Capture the cell that displays the provided text and extract its [X, Y] central coordinate. 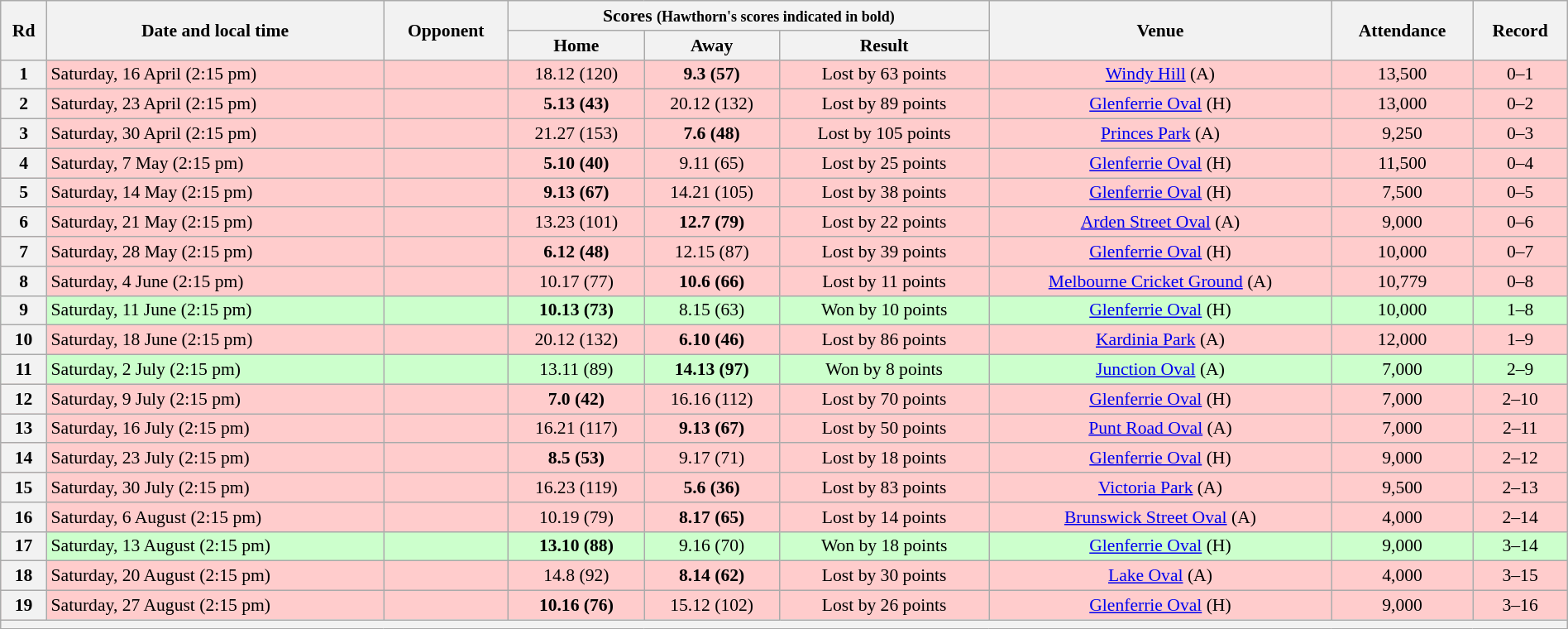
9,500 [1403, 487]
Arden Street Oval (A) [1160, 223]
Saturday, 16 April (2:15 pm) [215, 74]
2–12 [1520, 459]
Saturday, 30 July (2:15 pm) [215, 487]
10.17 (77) [576, 281]
0–3 [1520, 134]
Won by 10 points [883, 310]
Princes Park (A) [1160, 134]
Scores (Hawthorn's scores indicated in bold) [749, 16]
16.21 (117) [576, 429]
Lost by 63 points [883, 74]
14 [24, 459]
11,500 [1403, 163]
11 [24, 370]
Opponent [447, 30]
Lost by 70 points [883, 399]
Lost by 38 points [883, 193]
Lost by 83 points [883, 487]
13.11 (89) [576, 370]
9.17 (71) [712, 459]
1 [24, 74]
8.15 (63) [712, 310]
Saturday, 7 May (2:15 pm) [215, 163]
0–5 [1520, 193]
6.10 (46) [712, 340]
Record [1520, 30]
6.12 (48) [576, 252]
Result [883, 46]
10.16 (76) [576, 606]
Melbourne Cricket Ground (A) [1160, 281]
18 [24, 576]
Punt Road Oval (A) [1160, 429]
6 [24, 223]
Lake Oval (A) [1160, 576]
12.15 (87) [712, 252]
13.10 (88) [576, 546]
15.12 (102) [712, 606]
Saturday, 30 April (2:15 pm) [215, 134]
Rd [24, 30]
Victoria Park (A) [1160, 487]
Home [576, 46]
0–1 [1520, 74]
5.13 (43) [576, 104]
Lost by 11 points [883, 281]
1–9 [1520, 340]
19 [24, 606]
1–8 [1520, 310]
3–14 [1520, 546]
10.6 (66) [712, 281]
9 [24, 310]
17 [24, 546]
2–11 [1520, 429]
3–16 [1520, 606]
Saturday, 6 August (2:15 pm) [215, 517]
Saturday, 21 May (2:15 pm) [215, 223]
Saturday, 14 May (2:15 pm) [215, 193]
Attendance [1403, 30]
4 [24, 163]
0–7 [1520, 252]
Saturday, 2 July (2:15 pm) [215, 370]
Lost by 105 points [883, 134]
Lost by 14 points [883, 517]
13,000 [1403, 104]
Saturday, 13 August (2:15 pm) [215, 546]
14.21 (105) [712, 193]
Saturday, 16 July (2:15 pm) [215, 429]
10 [24, 340]
13,500 [1403, 74]
Saturday, 23 April (2:15 pm) [215, 104]
3 [24, 134]
13.23 (101) [576, 223]
7.6 (48) [712, 134]
13 [24, 429]
12 [24, 399]
Lost by 39 points [883, 252]
3–15 [1520, 576]
Lost by 89 points [883, 104]
18.12 (120) [576, 74]
14.8 (92) [576, 576]
Saturday, 28 May (2:15 pm) [215, 252]
2–13 [1520, 487]
7,500 [1403, 193]
Away [712, 46]
Saturday, 20 August (2:15 pm) [215, 576]
10,779 [1403, 281]
16.23 (119) [576, 487]
8.5 (53) [576, 459]
9.3 (57) [712, 74]
14.13 (97) [712, 370]
Saturday, 9 July (2:15 pm) [215, 399]
5.10 (40) [576, 163]
Won by 8 points [883, 370]
2–14 [1520, 517]
8.17 (65) [712, 517]
9.11 (65) [712, 163]
Saturday, 18 June (2:15 pm) [215, 340]
Brunswick Street Oval (A) [1160, 517]
Venue [1160, 30]
Saturday, 27 August (2:15 pm) [215, 606]
Saturday, 23 July (2:15 pm) [215, 459]
2 [24, 104]
Saturday, 11 June (2:15 pm) [215, 310]
8.14 (62) [712, 576]
0–4 [1520, 163]
Lost by 86 points [883, 340]
15 [24, 487]
0–2 [1520, 104]
Lost by 50 points [883, 429]
2–10 [1520, 399]
16.16 (112) [712, 399]
10.13 (73) [576, 310]
Date and local time [215, 30]
0–6 [1520, 223]
7.0 (42) [576, 399]
7 [24, 252]
12.7 (79) [712, 223]
Windy Hill (A) [1160, 74]
Lost by 25 points [883, 163]
Won by 18 points [883, 546]
16 [24, 517]
21.27 (153) [576, 134]
5 [24, 193]
8 [24, 281]
Lost by 26 points [883, 606]
Lost by 22 points [883, 223]
Kardinia Park (A) [1160, 340]
2–9 [1520, 370]
10.19 (79) [576, 517]
Saturday, 4 June (2:15 pm) [215, 281]
9.16 (70) [712, 546]
5.6 (36) [712, 487]
9,250 [1403, 134]
12,000 [1403, 340]
Lost by 30 points [883, 576]
0–8 [1520, 281]
Junction Oval (A) [1160, 370]
Lost by 18 points [883, 459]
